Provide the [x, y] coordinate of the cell's center where the given text is located.  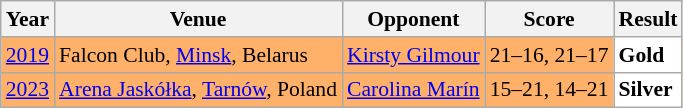
Venue [198, 19]
2023 [28, 90]
Score [550, 19]
Carolina Marín [414, 90]
Year [28, 19]
Opponent [414, 19]
21–16, 21–17 [550, 55]
15–21, 14–21 [550, 90]
Gold [648, 55]
2019 [28, 55]
Falcon Club, Minsk, Belarus [198, 55]
Silver [648, 90]
Kirsty Gilmour [414, 55]
Result [648, 19]
Arena Jaskółka, Tarnów, Poland [198, 90]
